Capture the cell that displays the provided text and extract its [X, Y] central coordinate. 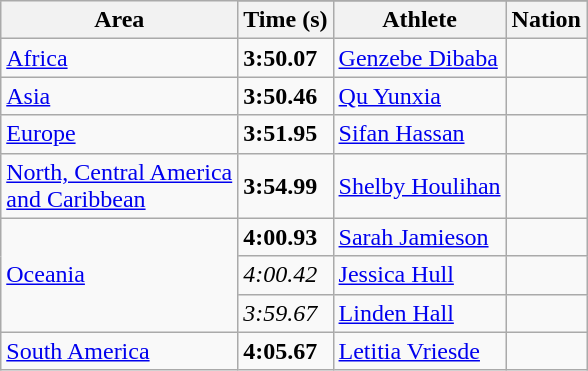
Nation [546, 20]
4:05.67 [286, 351]
South America [120, 351]
4:00.93 [286, 237]
3:54.99 [286, 186]
Athlete [420, 20]
North, Central America and Caribbean [120, 186]
Africa [120, 58]
3:59.67 [286, 313]
Sarah Jamieson [420, 237]
4:00.42 [286, 275]
Linden Hall [420, 313]
Shelby Houlihan [420, 186]
Letitia Vriesde [420, 351]
Asia [120, 96]
Genzebe Dibaba [420, 58]
Jessica Hull [420, 275]
Sifan Hassan [420, 134]
Qu Yunxia [420, 96]
3:51.95 [286, 134]
Area [120, 20]
Time (s) [286, 20]
Europe [120, 134]
Oceania [120, 275]
3:50.46 [286, 96]
3:50.07 [286, 58]
